Return (x, y) of the center of cell containing provided text 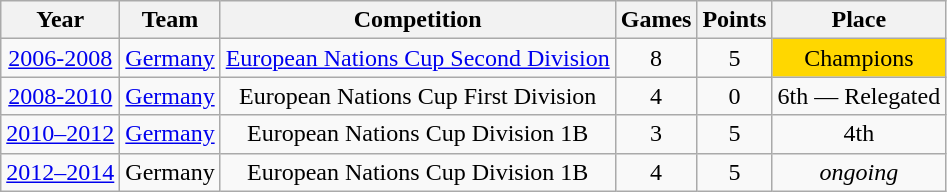
European Nations Cup First Division (418, 96)
Year (60, 20)
2012–2014 (60, 172)
Games (656, 20)
2010–2012 (60, 134)
Champions (859, 58)
ongoing (859, 172)
Team (170, 20)
8 (656, 58)
European Nations Cup Second Division (418, 58)
2006-2008 (60, 58)
Place (859, 20)
0 (734, 96)
6th — Relegated (859, 96)
4th (859, 134)
3 (656, 134)
Competition (418, 20)
Points (734, 20)
2008-2010 (60, 96)
